Provide the (X, Y) coordinate of the cell's center where the given text is located.  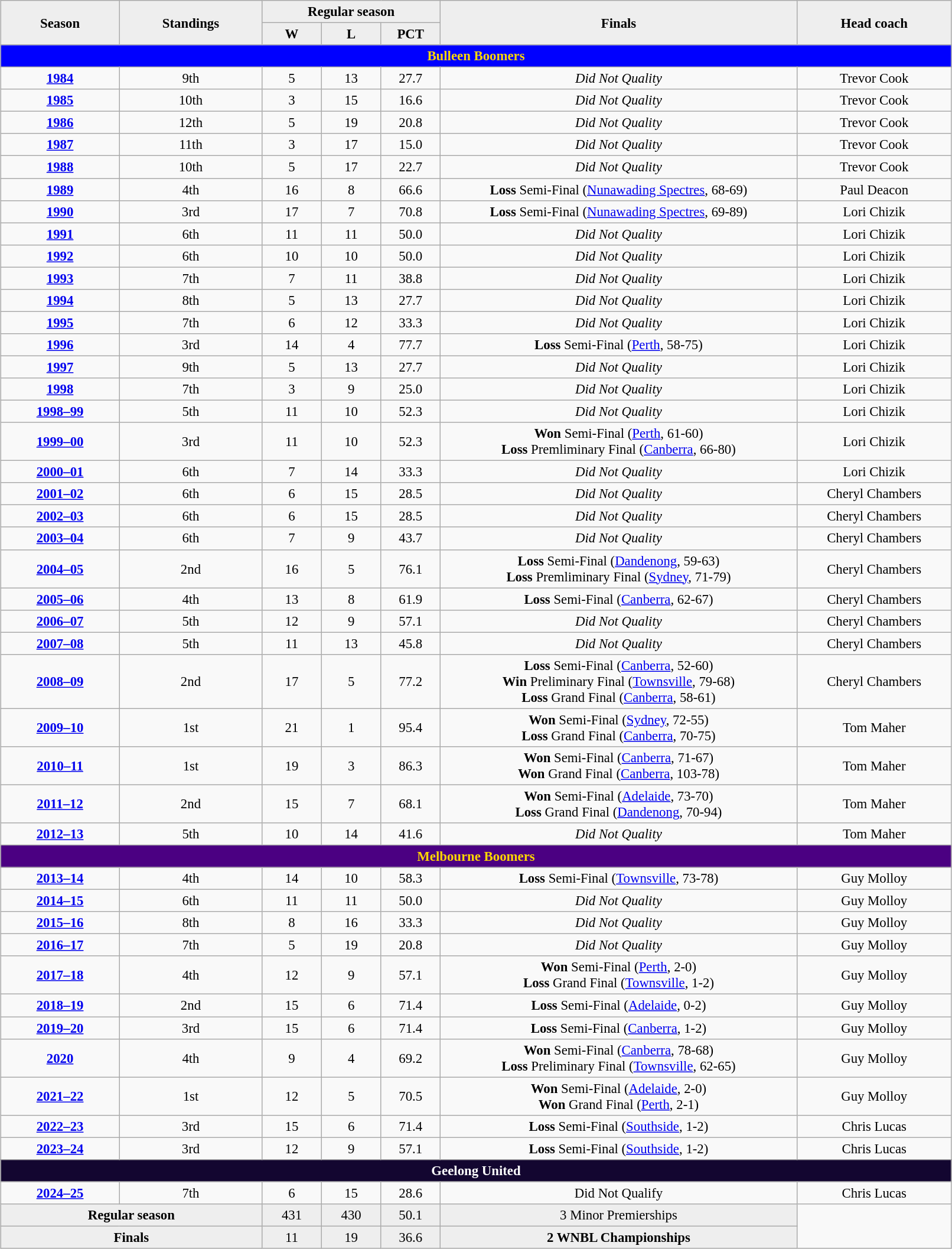
2012–13 (60, 834)
11th (191, 145)
2010–11 (60, 766)
1991 (60, 234)
Won Semi-Final (Canberra, 71-67)Won Grand Final (Canberra, 103-78) (619, 766)
36.6 (411, 1237)
1996 (60, 345)
Won Semi-Final (Adelaide, 2-0)Won Grand Final (Perth, 2-1) (619, 1097)
2013–14 (60, 879)
2001–02 (60, 494)
Standings (191, 22)
Geelong United (476, 1171)
1984 (60, 79)
Season (60, 22)
431 (292, 1215)
Paul Deacon (874, 190)
Won Semi-Final (Sydney, 72-55)Loss Grand Final (Canberra, 70-75) (619, 728)
2011–12 (60, 804)
Loss Semi-Final (Nunawading Spectres, 68-69) (619, 190)
69.2 (411, 1058)
Did Not Qualify (619, 1193)
2005–06 (60, 599)
Melbourne Boomers (476, 857)
Loss Semi-Final (Dandenong, 59-63)Loss Premliminary Final (Sydney, 71-79) (619, 568)
1993 (60, 278)
21 (292, 728)
2019–20 (60, 1028)
PCT (411, 34)
Loss Semi-Final (Canberra, 1-2) (619, 1028)
1995 (60, 323)
1994 (60, 301)
2002–03 (60, 516)
3 Minor Premierships (619, 1215)
43.7 (411, 539)
86.3 (411, 766)
2 WNBL Championships (619, 1237)
1998–99 (60, 412)
1997 (60, 367)
68.1 (411, 804)
28.6 (411, 1193)
1999–00 (60, 442)
2018–19 (60, 1006)
2007–08 (60, 643)
Won Semi-Final (Canberra, 78-68)Loss Preliminary Final (Townsville, 62-65) (619, 1058)
1985 (60, 100)
2006–07 (60, 621)
2003–04 (60, 539)
50.1 (411, 1215)
2009–10 (60, 728)
1988 (60, 167)
1992 (60, 256)
12th (191, 123)
15.0 (411, 145)
2021–22 (60, 1097)
430 (351, 1215)
Loss Semi-Final (Nunawading Spectres, 69-89) (619, 212)
2020 (60, 1058)
58.3 (411, 879)
95.4 (411, 728)
2000–01 (60, 472)
2023–24 (60, 1149)
66.6 (411, 190)
Loss Semi-Final (Perth, 58-75) (619, 345)
1 (351, 728)
2015–16 (60, 923)
16.6 (411, 100)
2004–05 (60, 568)
76.1 (411, 568)
Bulleen Boomers (476, 56)
Loss Semi-Final (Canberra, 52-60)Win Preliminary Final (Townsville, 79-68)Loss Grand Final (Canberra, 58-61) (619, 682)
70.5 (411, 1097)
61.9 (411, 599)
Loss Semi-Final (Adelaide, 0-2) (619, 1006)
70.8 (411, 212)
L (351, 34)
77.2 (411, 682)
41.6 (411, 834)
1998 (60, 389)
2022–23 (60, 1126)
1987 (60, 145)
1990 (60, 212)
2024–25 (60, 1193)
1986 (60, 123)
W (292, 34)
22.7 (411, 167)
Won Semi-Final (Perth, 2-0)Loss Grand Final (Townsville, 1-2) (619, 975)
Won Semi-Final (Adelaide, 73-70)Loss Grand Final (Dandenong, 70-94) (619, 804)
Loss Semi-Final (Canberra, 62-67) (619, 599)
2016–17 (60, 945)
2017–18 (60, 975)
Head coach (874, 22)
45.8 (411, 643)
38.8 (411, 278)
1989 (60, 190)
2014–15 (60, 901)
25.0 (411, 389)
2008–09 (60, 682)
Won Semi-Final (Perth, 61-60)Loss Premliminary Final (Canberra, 66-80) (619, 442)
77.7 (411, 345)
Loss Semi-Final (Townsville, 73-78) (619, 879)
